Detect which cell encompasses the target text, then output its [X, Y] center coordinate. 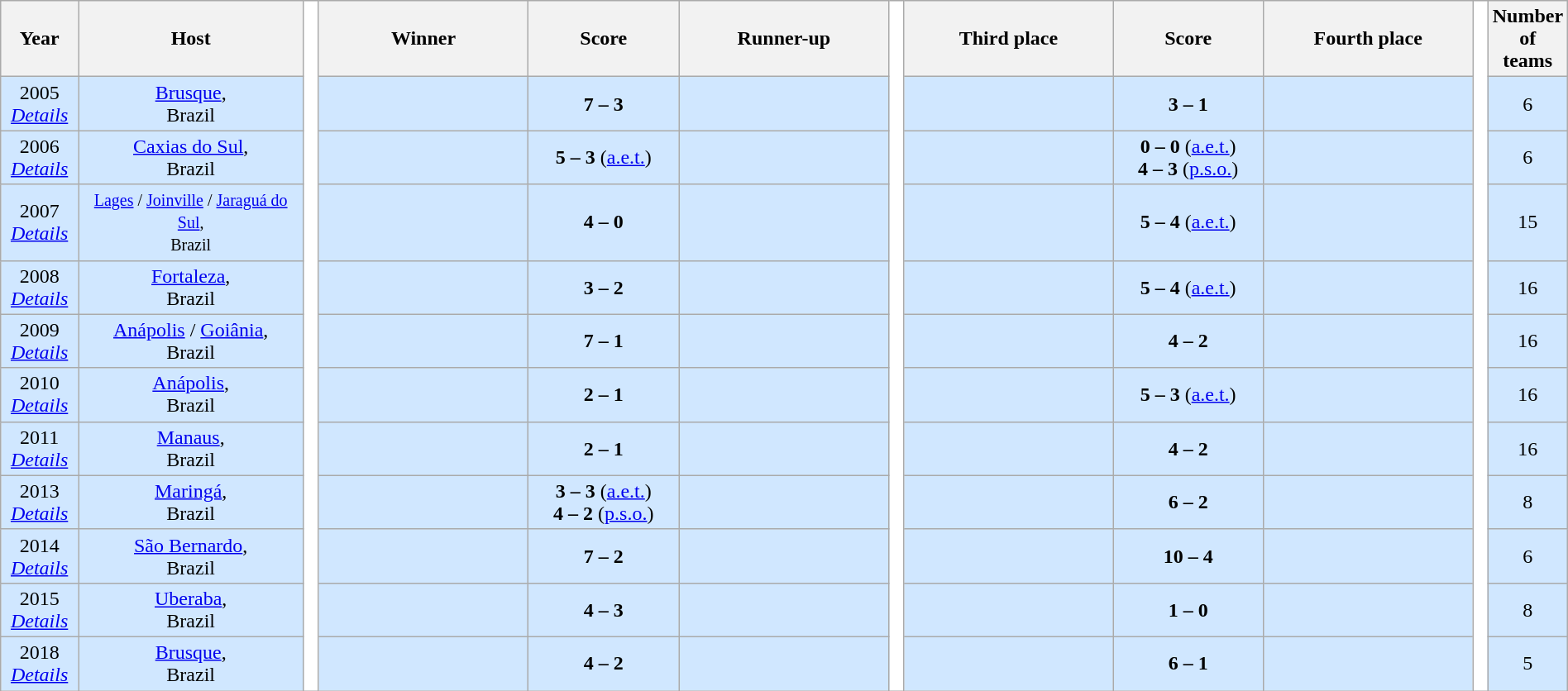
2010Details [40, 395]
Year [40, 39]
Number of teams [1527, 39]
Runner-up [784, 39]
Fortaleza, Brazil [190, 288]
2008Details [40, 288]
Host [190, 39]
Anápolis, Brazil [190, 395]
São Bernardo, Brazil [190, 555]
Caxias do Sul, Brazil [190, 157]
10 – 4 [1188, 555]
2011Details [40, 448]
2014Details [40, 555]
4 – 0 [604, 222]
Lages / Joinville / Jaraguá do Sul, Brazil [190, 222]
5 [1527, 663]
Uberaba, Brazil [190, 610]
3 – 3 (a.e.t.) 4 – 2 (p.s.o.) [604, 503]
7 – 3 [604, 104]
15 [1527, 222]
Maringá, Brazil [190, 503]
2007Details [40, 222]
Fourth place [1368, 39]
3 – 1 [1188, 104]
Third place [1008, 39]
2009Details [40, 341]
Anápolis / Goiânia, Brazil [190, 341]
2013Details [40, 503]
2015 Details [40, 610]
2018Details [40, 663]
4 – 3 [604, 610]
0 – 0 (a.e.t.) 4 – 3 (p.s.o.) [1188, 157]
Winner [423, 39]
7 – 2 [604, 555]
7 – 1 [604, 341]
Manaus, Brazil [190, 448]
6 – 1 [1188, 663]
3 – 2 [604, 288]
2006Details [40, 157]
6 – 2 [1188, 503]
2005Details [40, 104]
1 – 0 [1188, 610]
